Determine the (x, y) coordinate at the center of the cell enclosing the given text.  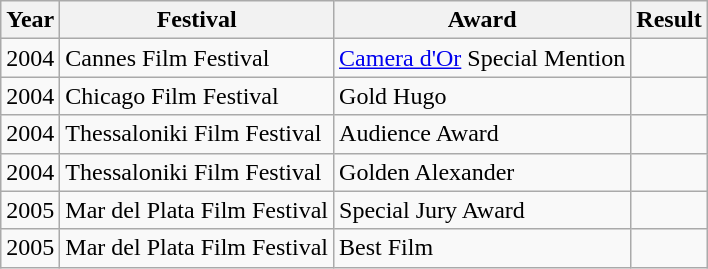
Golden Alexander (482, 172)
Cannes Film Festival (197, 58)
Camera d'Or Special Mention (482, 58)
Best Film (482, 248)
Gold Hugo (482, 96)
Result (669, 20)
Chicago Film Festival (197, 96)
Special Jury Award (482, 210)
Festival (197, 20)
Year (30, 20)
Audience Award (482, 134)
Award (482, 20)
